Return the (x, y) coordinate for the center point of the cell that contains the specified text.  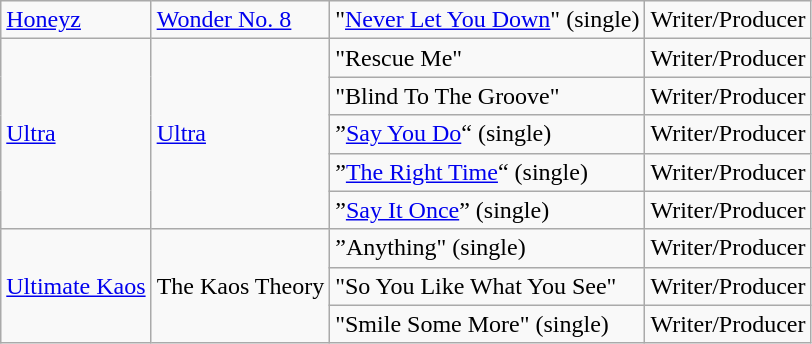
"Never Let You Down" (single) (488, 20)
”Say It Once” (single) (488, 210)
"Blind To The Groove" (488, 96)
"Rescue Me" (488, 58)
”Anything" (single) (488, 248)
”The Right Time“ (single) (488, 172)
Honeyz (76, 20)
Wonder No. 8 (240, 20)
Ultimate Kaos (76, 286)
"Smile Some More" (single) (488, 324)
”Say You Do“ (single) (488, 134)
"So You Like What You See" (488, 286)
The Kaos Theory (240, 286)
